Determine the [x, y] coordinate at the center of the cell enclosing the given text.  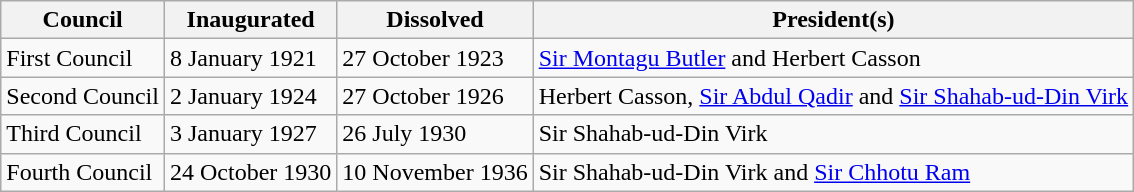
8 January 1921 [250, 58]
26 July 1930 [435, 134]
2 January 1924 [250, 96]
First Council [83, 58]
Inaugurated [250, 20]
Fourth Council [83, 172]
27 October 1926 [435, 96]
24 October 1930 [250, 172]
Herbert Casson, Sir Abdul Qadir and Sir Shahab-ud-Din Virk [833, 96]
Dissolved [435, 20]
Third Council [83, 134]
Sir Shahab-ud-Din Virk [833, 134]
Council [83, 20]
President(s) [833, 20]
27 October 1923 [435, 58]
Second Council [83, 96]
Sir Montagu Butler and Herbert Casson [833, 58]
3 January 1927 [250, 134]
Sir Shahab-ud-Din Virk and Sir Chhotu Ram [833, 172]
10 November 1936 [435, 172]
